Locate the cell with the specified text and output its [X, Y] center coordinate. 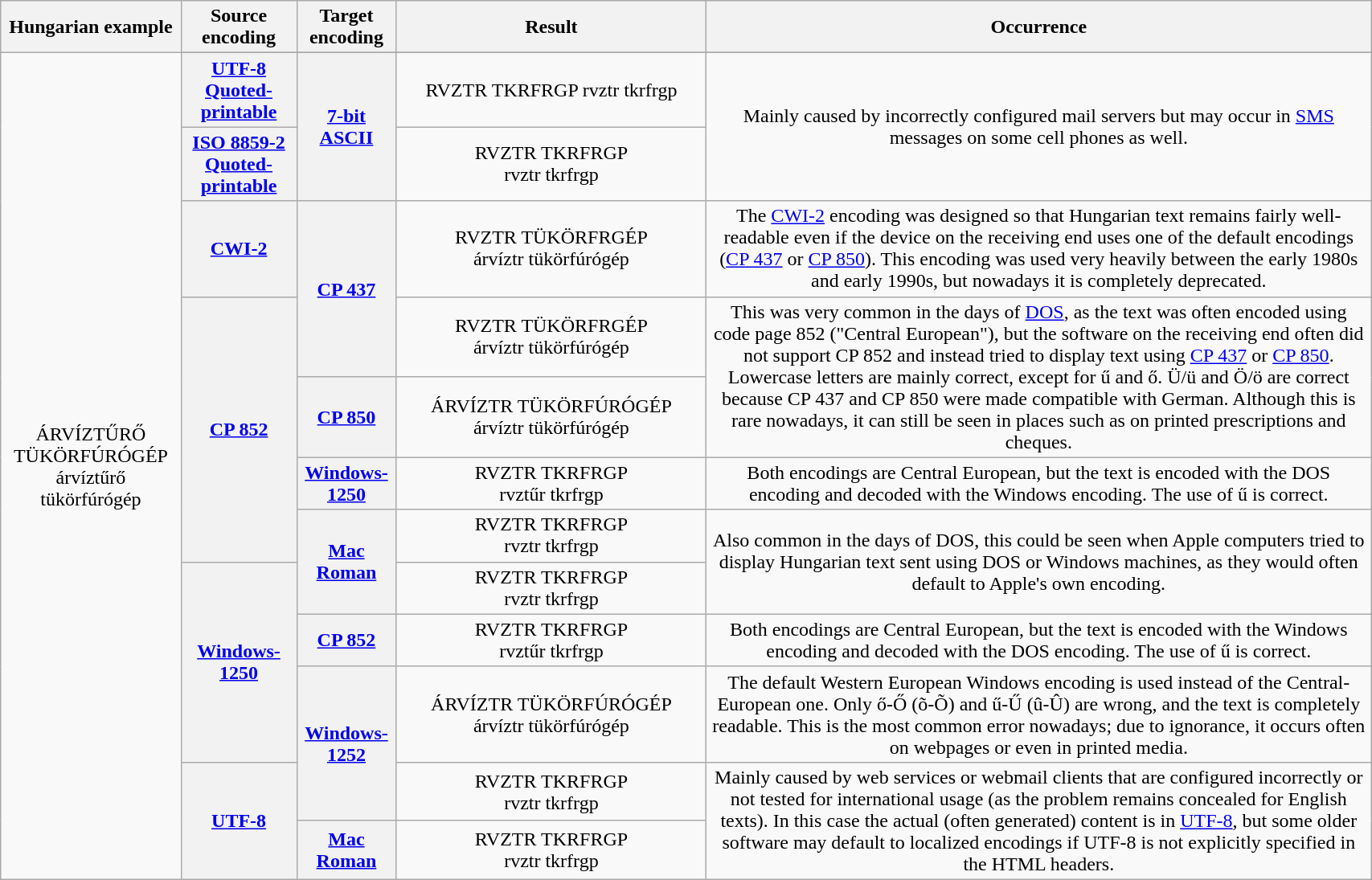
CP 850 [346, 417]
UTF-8 Quoted-printable [239, 90]
CP 437 [346, 289]
Mainly caused by incorrectly configured mail servers but may occur in SMS messages on some cell phones as well. [1038, 127]
ISO 8859-2 Quoted-printable [239, 164]
Result [551, 27]
CWI-2 [239, 249]
Both encodings are Central European, but the text is encoded with the Windows encoding and decoded with the DOS encoding. The use of ű is correct. [1038, 640]
Target encoding [346, 27]
7-bit ASCII [346, 127]
Hungarian example [91, 27]
Both encodings are Central European, but the text is encoded with the DOS encoding and decoded with the Windows encoding. The use of ű is correct. [1038, 484]
Windows-1252 [346, 743]
Source encoding [239, 27]
ÁRVÍZTŰRŐ TÜKÖRFÚRÓGÉPárvíztűrő tükörfúrógép [91, 466]
Occurrence [1038, 27]
RVZTR TKRFRGP rvztr tkrfrgp [551, 90]
UTF-8 [239, 821]
